Return [X, Y] of the center of cell containing provided text 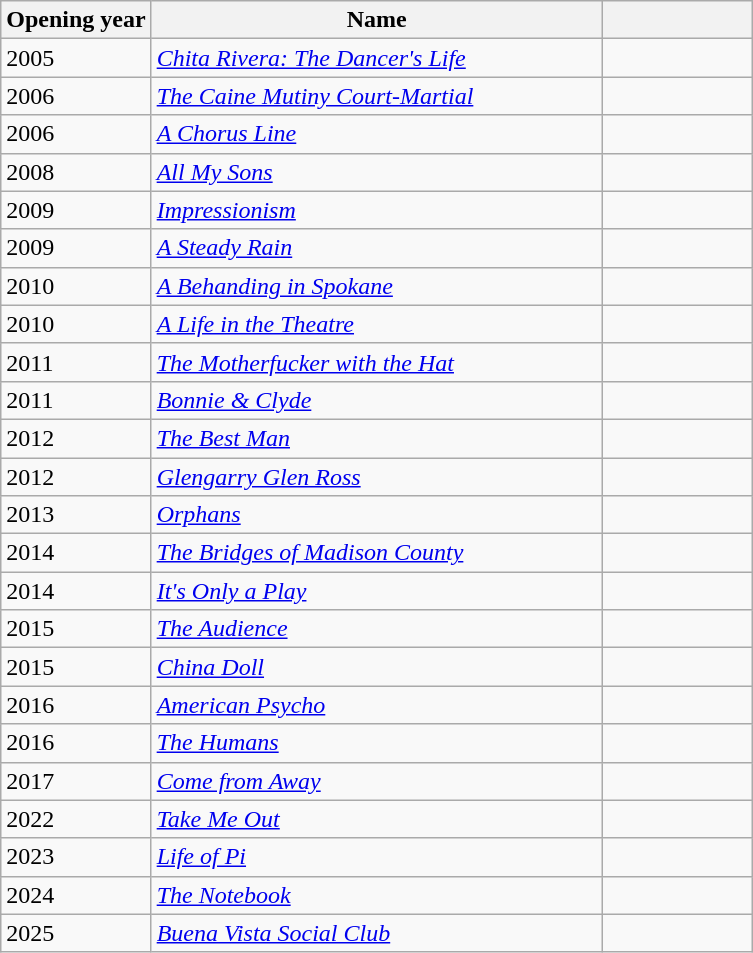
Buena Vista Social Club [376, 933]
Impressionism [376, 210]
All My Sons [376, 172]
2013 [76, 515]
The Humans [376, 743]
The Caine Mutiny Court-Martial [376, 96]
Name [376, 20]
The Audience [376, 629]
A Chorus Line [376, 134]
The Notebook [376, 895]
Opening year [76, 20]
2023 [76, 857]
The Motherfucker with the Hat [376, 362]
Glengarry Glen Ross [376, 477]
Come from Away [376, 781]
2005 [76, 58]
Take Me Out [376, 819]
2022 [76, 819]
China Doll [376, 667]
American Psycho [376, 705]
A Steady Rain [376, 248]
The Bridges of Madison County [376, 553]
2008 [76, 172]
It's Only a Play [376, 591]
2024 [76, 895]
A Behanding in Spokane [376, 286]
The Best Man [376, 438]
2017 [76, 781]
A Life in the Theatre [376, 324]
Orphans [376, 515]
2025 [76, 933]
Chita Rivera: The Dancer's Life [376, 58]
Life of Pi [376, 857]
Bonnie & Clyde [376, 400]
